Extract the [X, Y] coordinate from the center of the cell holding the provided text.  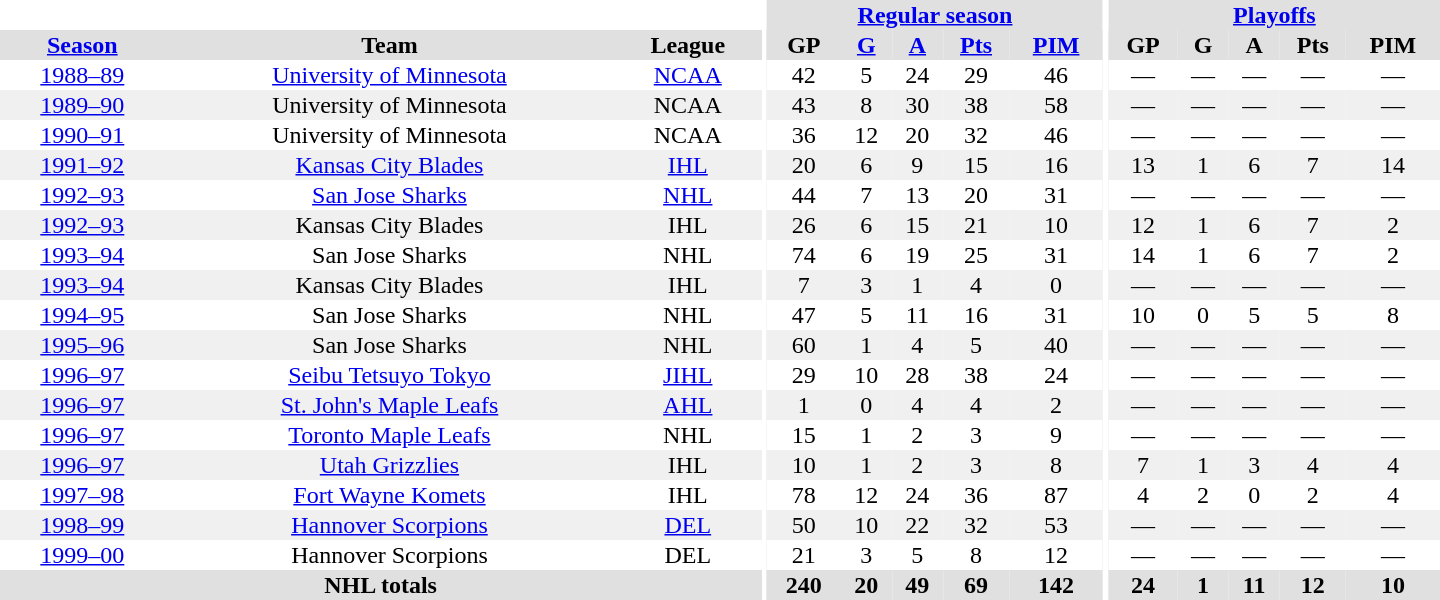
1997–98 [82, 495]
26 [804, 225]
Season [82, 45]
1995–96 [82, 345]
74 [804, 255]
240 [804, 585]
Seibu Tetsuyo Tokyo [390, 375]
49 [918, 585]
60 [804, 345]
AHL [688, 405]
40 [1056, 345]
58 [1056, 105]
42 [804, 75]
44 [804, 195]
Playoffs [1274, 15]
JIHL [688, 375]
Regular season [935, 15]
1988–89 [82, 75]
Team [390, 45]
53 [1056, 525]
47 [804, 315]
Utah Grizzlies [390, 465]
1994–95 [82, 315]
78 [804, 495]
30 [918, 105]
22 [918, 525]
1991–92 [82, 165]
St. John's Maple Leafs [390, 405]
Toronto Maple Leafs [390, 435]
142 [1056, 585]
1998–99 [82, 525]
28 [918, 375]
19 [918, 255]
1990–91 [82, 135]
43 [804, 105]
69 [976, 585]
1999–00 [82, 555]
NHL totals [380, 585]
50 [804, 525]
87 [1056, 495]
1989–90 [82, 105]
25 [976, 255]
Fort Wayne Komets [390, 495]
League [688, 45]
